Output the (X, Y) coordinate of the center of the cell containing the given text.  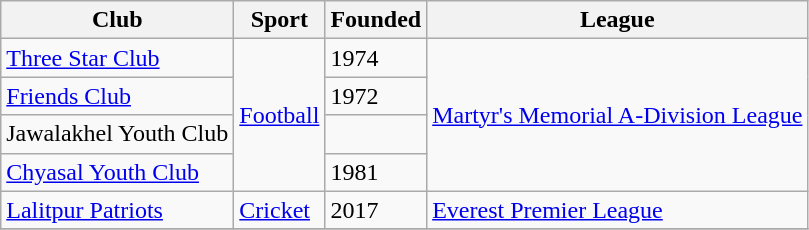
Martyr's Memorial A-Division League (618, 115)
Chyasal Youth Club (118, 172)
Three Star Club (118, 58)
Cricket (280, 210)
Club (118, 20)
Everest Premier League (618, 210)
Lalitpur Patriots (118, 210)
Jawalakhel Youth Club (118, 134)
Sport (280, 20)
1974 (376, 58)
1972 (376, 96)
Friends Club (118, 96)
Football (280, 115)
1981 (376, 172)
League (618, 20)
Founded (376, 20)
2017 (376, 210)
